Detect which cell encompasses the target text, then output its (X, Y) center coordinate. 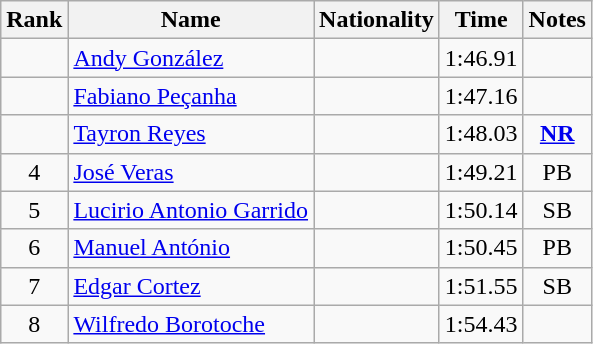
Rank (34, 20)
Fabiano Peçanha (191, 96)
5 (34, 210)
Andy González (191, 58)
1:48.03 (481, 134)
Tayron Reyes (191, 134)
José Veras (191, 172)
Wilfredo Borotoche (191, 324)
1:50.14 (481, 210)
1:54.43 (481, 324)
Notes (557, 20)
Lucirio Antonio Garrido (191, 210)
NR (557, 134)
1:49.21 (481, 172)
1:47.16 (481, 96)
Manuel António (191, 248)
Time (481, 20)
Edgar Cortez (191, 286)
6 (34, 248)
1:51.55 (481, 286)
8 (34, 324)
7 (34, 286)
4 (34, 172)
Nationality (377, 20)
1:50.45 (481, 248)
Name (191, 20)
1:46.91 (481, 58)
